From the cell containing the given text, extract its center point as (x, y) coordinate. 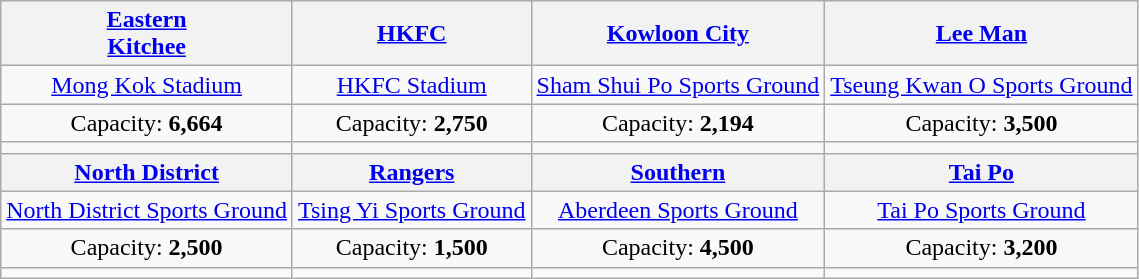
Capacity: 1,500 (412, 248)
Tai Po (982, 172)
Capacity: 3,500 (982, 123)
North District Sports Ground (147, 210)
EasternKitchee (147, 34)
Kowloon City (678, 34)
Aberdeen Sports Ground (678, 210)
Tseung Kwan O Sports Ground (982, 85)
Tsing Yi Sports Ground (412, 210)
Capacity: 2,750 (412, 123)
Mong Kok Stadium (147, 85)
Tai Po Sports Ground (982, 210)
Lee Man (982, 34)
Capacity: 6,664 (147, 123)
North District (147, 172)
Southern (678, 172)
HKFC Stadium (412, 85)
Rangers (412, 172)
Capacity: 2,500 (147, 248)
Capacity: 2,194 (678, 123)
HKFC (412, 34)
Capacity: 4,500 (678, 248)
Capacity: 3,200 (982, 248)
Sham Shui Po Sports Ground (678, 85)
